Extract the (x, y) coordinate from the center of the cell holding the provided text.  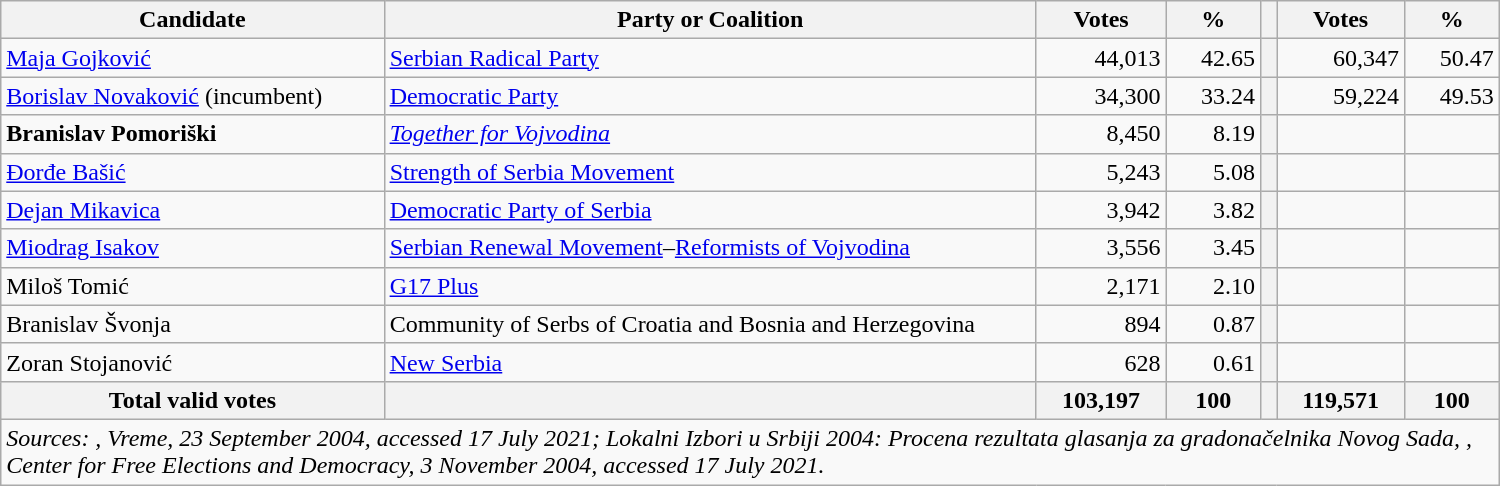
Branislav Švonja (192, 324)
Branislav Pomoriški (192, 134)
Democratic Party (710, 96)
0.87 (1214, 324)
42.65 (1214, 58)
Zoran Stojanović (192, 362)
8.19 (1214, 134)
Candidate (192, 20)
8,450 (1101, 134)
Community of Serbs of Croatia and Bosnia and Herzegovina (710, 324)
Miloš Tomić (192, 286)
Borislav Novaković (incumbent) (192, 96)
Party or Coalition (710, 20)
50.47 (1452, 58)
Đorđe Bašić (192, 172)
60,347 (1341, 58)
49.53 (1452, 96)
894 (1101, 324)
5,243 (1101, 172)
2,171 (1101, 286)
3.82 (1214, 210)
5.08 (1214, 172)
3.45 (1214, 248)
Dejan Mikavica (192, 210)
Strength of Serbia Movement (710, 172)
3,556 (1101, 248)
Together for Vojvodina (710, 134)
Democratic Party of Serbia (710, 210)
2.10 (1214, 286)
3,942 (1101, 210)
0.61 (1214, 362)
Serbian Renewal Movement–Reformists of Vojvodina (710, 248)
628 (1101, 362)
34,300 (1101, 96)
New Serbia (710, 362)
Total valid votes (192, 400)
Miodrag Isakov (192, 248)
119,571 (1341, 400)
103,197 (1101, 400)
59,224 (1341, 96)
Serbian Radical Party (710, 58)
33.24 (1214, 96)
44,013 (1101, 58)
G17 Plus (710, 286)
Maja Gojković (192, 58)
